Capture the cell that displays the provided text and extract its [x, y] central coordinate. 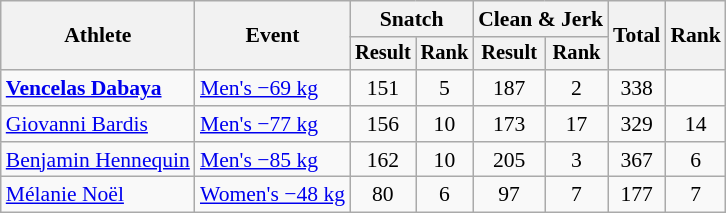
Event [272, 36]
3 [576, 160]
Men's −77 kg [272, 124]
162 [383, 160]
14 [696, 124]
187 [509, 88]
Women's −48 kg [272, 195]
Total [636, 36]
Men's −69 kg [272, 88]
Vencelas Dabaya [98, 88]
173 [509, 124]
338 [636, 88]
Mélanie Noël [98, 195]
17 [576, 124]
177 [636, 195]
97 [509, 195]
5 [445, 88]
205 [509, 160]
2 [576, 88]
Clean & Jerk [540, 19]
Athlete [98, 36]
367 [636, 160]
329 [636, 124]
Snatch [412, 19]
156 [383, 124]
Benjamin Hennequin [98, 160]
Giovanni Bardis [98, 124]
151 [383, 88]
80 [383, 195]
Men's −85 kg [272, 160]
